Capture the cell that displays the provided text and extract its (X, Y) central coordinate. 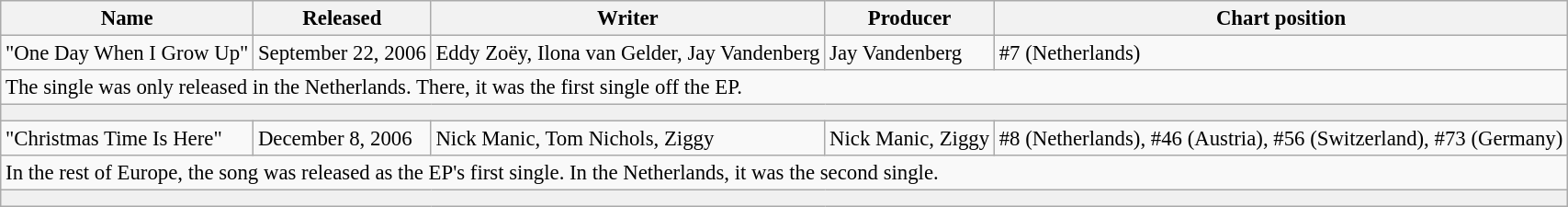
December 8, 2006 (342, 139)
Nick Manic, Ziggy (909, 139)
Jay Vandenberg (909, 53)
"One Day When I Grow Up" (127, 53)
Eddy Zoëy, Ilona van Gelder, Jay Vandenberg (628, 53)
Producer (909, 18)
Writer (628, 18)
The single was only released in the Netherlands. There, it was the first single off the EP. (784, 87)
"Christmas Time Is Here" (127, 139)
Chart position (1280, 18)
#7 (Netherlands) (1280, 53)
In the rest of Europe, the song was released as the EP's first single. In the Netherlands, it was the second single. (784, 173)
Name (127, 18)
September 22, 2006 (342, 53)
#8 (Netherlands), #46 (Austria), #56 (Switzerland), #73 (Germany) (1280, 139)
Nick Manic, Tom Nichols, Ziggy (628, 139)
Released (342, 18)
